Pinpoint the cell where the given text exists, returning its [x, y] midpoint coordinate. 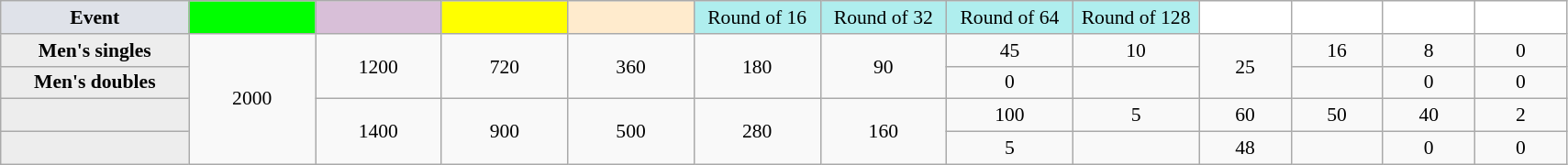
16 [1337, 50]
160 [884, 132]
Round of 32 [884, 17]
900 [505, 132]
45 [1010, 50]
180 [757, 66]
2000 [252, 99]
720 [505, 66]
25 [1245, 66]
Event [95, 17]
500 [631, 132]
Round of 64 [1010, 17]
Men's singles [95, 50]
1200 [379, 66]
280 [757, 132]
90 [884, 66]
Round of 128 [1136, 17]
50 [1337, 115]
8 [1429, 50]
40 [1429, 115]
Round of 16 [757, 17]
48 [1245, 148]
60 [1245, 115]
100 [1010, 115]
Men's doubles [95, 82]
1400 [379, 132]
10 [1136, 50]
2 [1520, 115]
360 [631, 66]
